Return the [x, y] coordinate for the center point of the cell that contains the specified text.  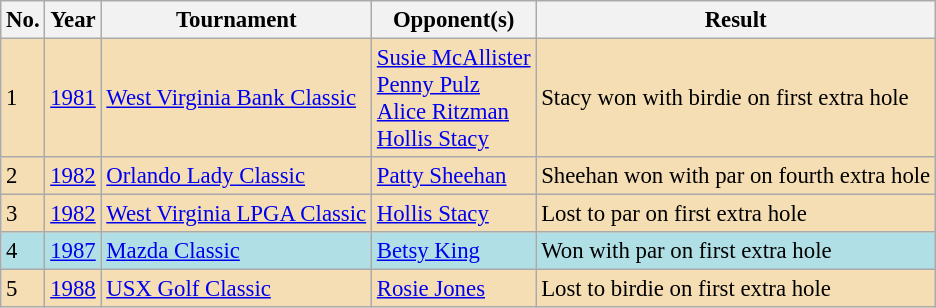
USX Golf Classic [236, 289]
Rosie Jones [453, 289]
West Virginia Bank Classic [236, 98]
Won with par on first extra hole [736, 251]
1988 [73, 289]
Result [736, 20]
Stacy won with birdie on first extra hole [736, 98]
1981 [73, 98]
1 [23, 98]
Lost to par on first extra hole [736, 214]
Year [73, 20]
1987 [73, 251]
Orlando Lady Classic [236, 176]
West Virginia LPGA Classic [236, 214]
Sheehan won with par on fourth extra hole [736, 176]
No. [23, 20]
Susie McAllister Penny Pulz Alice Ritzman Hollis Stacy [453, 98]
Patty Sheehan [453, 176]
3 [23, 214]
Hollis Stacy [453, 214]
Tournament [236, 20]
Betsy King [453, 251]
Opponent(s) [453, 20]
Lost to birdie on first extra hole [736, 289]
Mazda Classic [236, 251]
2 [23, 176]
5 [23, 289]
4 [23, 251]
